Extract the [X, Y] coordinate from the center of the cell holding the provided text.  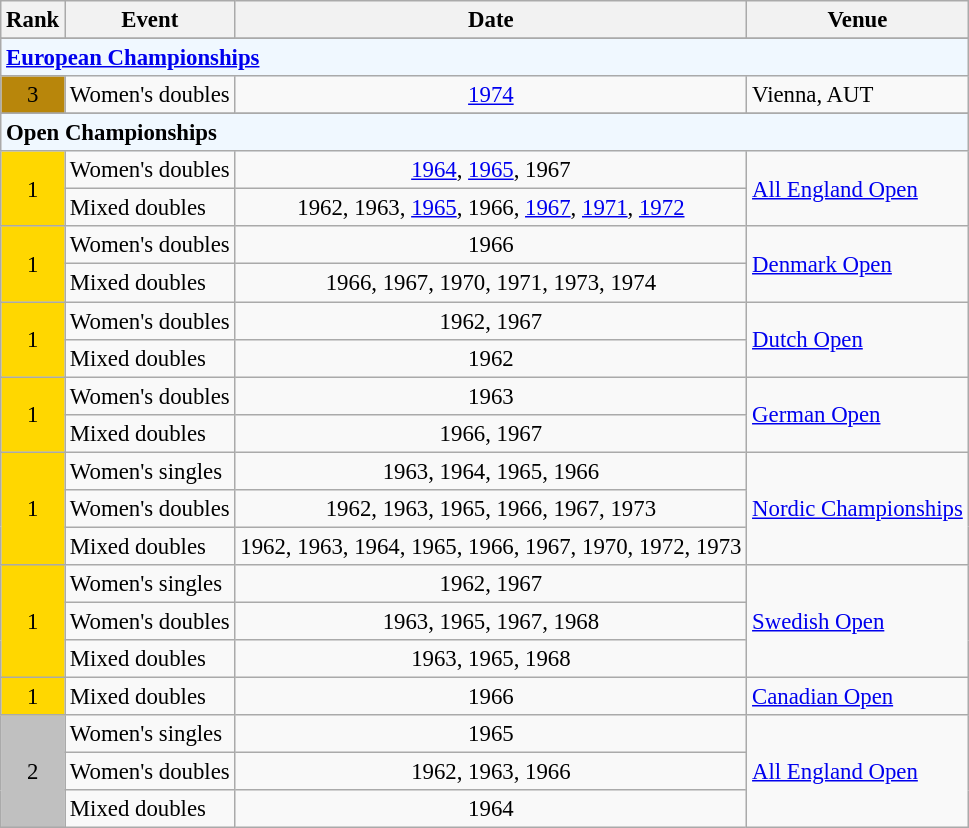
Event [150, 20]
1964, 1965, 1967 [491, 170]
Nordic Championships [858, 508]
1966, 1967, 1970, 1971, 1973, 1974 [491, 283]
1964 [491, 809]
1963, 1965, 1968 [491, 659]
1962, 1963, 1965, 1966, 1967, 1973 [491, 509]
German Open [858, 414]
1963 [491, 396]
Denmark Open [858, 264]
1974 [491, 95]
Date [491, 20]
1965 [491, 734]
Open Championships [484, 133]
1963, 1965, 1967, 1968 [491, 621]
2 [33, 772]
Swedish Open [858, 622]
Canadian Open [858, 697]
Vienna, AUT [858, 95]
1963, 1964, 1965, 1966 [491, 471]
Rank [33, 20]
1962, 1963, 1964, 1965, 1966, 1967, 1970, 1972, 1973 [491, 546]
1962, 1963, 1965, 1966, 1967, 1971, 1972 [491, 208]
1962, 1963, 1966 [491, 772]
1966, 1967 [491, 433]
Venue [858, 20]
European Championships [484, 58]
1962 [491, 358]
Dutch Open [858, 340]
3 [33, 95]
